Provide the (x, y) coordinate of the cell's center where the given text is located.  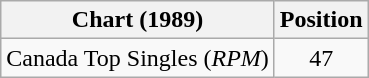
Chart (1989) (138, 20)
47 (321, 58)
Position (321, 20)
Canada Top Singles (RPM) (138, 58)
